Locate the cell with the specified text and output its [X, Y] center coordinate. 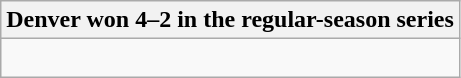
Denver won 4–2 in the regular-season series [230, 20]
